Identify which cell holds the provided text, then report its (X, Y) central coordinate. 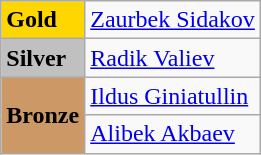
Ildus Giniatullin (173, 96)
Alibek Akbaev (173, 134)
Bronze (43, 115)
Radik Valiev (173, 58)
Silver (43, 58)
Zaurbek Sidakov (173, 20)
Gold (43, 20)
